From the cell containing the given text, extract its center point as (x, y) coordinate. 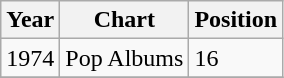
Position (236, 20)
Chart (124, 20)
Pop Albums (124, 58)
Year (30, 20)
16 (236, 58)
1974 (30, 58)
